Extract the [X, Y] coordinate from the center of the cell holding the provided text.  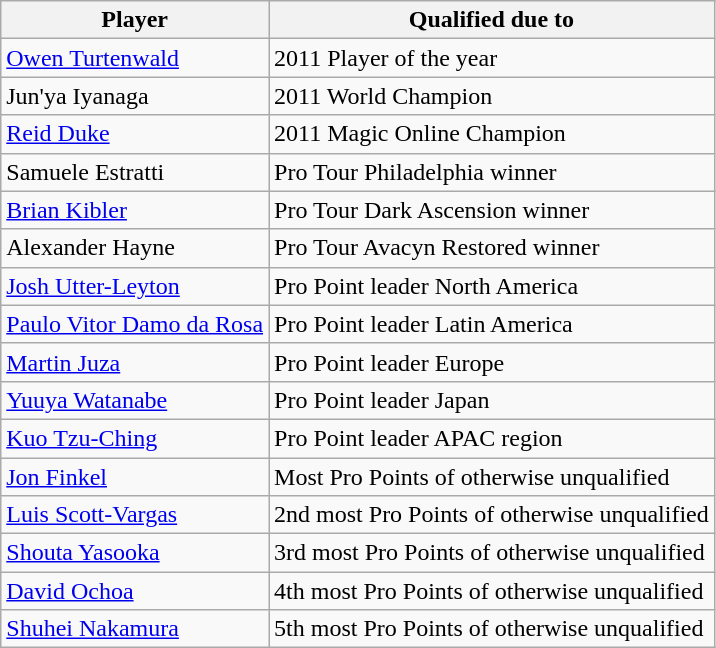
Pro Point leader Japan [492, 400]
Most Pro Points of otherwise unqualified [492, 477]
2011 Player of the year [492, 58]
Pro Point leader North America [492, 286]
Kuo Tzu-Ching [135, 438]
2nd most Pro Points of otherwise unqualified [492, 515]
2011 Magic Online Champion [492, 134]
Pro Point leader APAC region [492, 438]
Jon Finkel [135, 477]
Reid Duke [135, 134]
Martin Juza [135, 362]
Owen Turtenwald [135, 58]
Luis Scott-Vargas [135, 515]
Paulo Vitor Damo da Rosa [135, 324]
5th most Pro Points of otherwise unqualified [492, 629]
Alexander Hayne [135, 248]
2011 World Champion [492, 96]
Pro Tour Dark Ascension winner [492, 210]
Yuuya Watanabe [135, 400]
Qualified due to [492, 20]
David Ochoa [135, 591]
Samuele Estratti [135, 172]
Brian Kibler [135, 210]
Shouta Yasooka [135, 553]
Shuhei Nakamura [135, 629]
Pro Point leader Latin America [492, 324]
Jun'ya Iyanaga [135, 96]
4th most Pro Points of otherwise unqualified [492, 591]
Pro Tour Avacyn Restored winner [492, 248]
Pro Tour Philadelphia winner [492, 172]
Josh Utter-Leyton [135, 286]
3rd most Pro Points of otherwise unqualified [492, 553]
Pro Point leader Europe [492, 362]
Player [135, 20]
